For the text-containing cell, return its midpoint in [x, y] coordinate format. 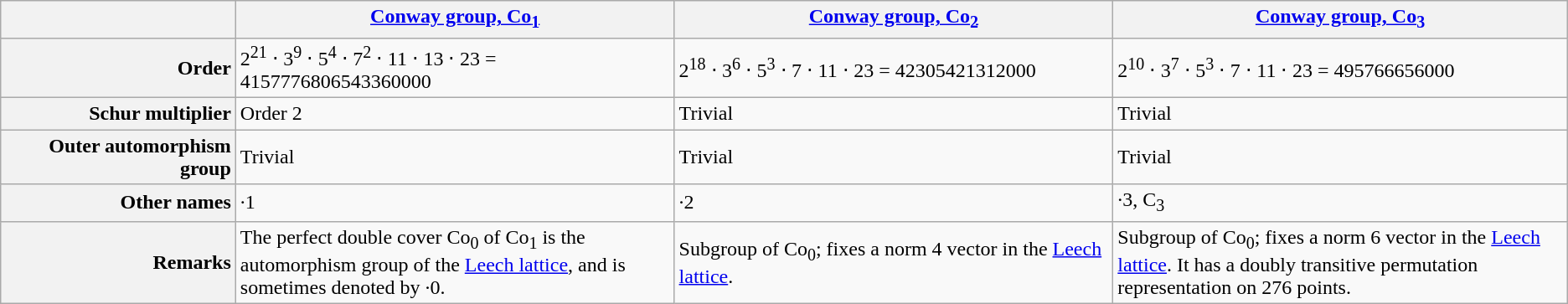
Outer automorphism group [119, 157]
221 ⋅ 39 ⋅ 54 ⋅ 72 ⋅ 11 ⋅ 13 ⋅ 23 = 4157776806543360000 [455, 68]
210 ⋅ 37 ⋅ 53 ⋅ 7 ⋅ 11 ⋅ 23 = 495766656000 [1340, 68]
Conway group, Co3 [1340, 19]
·1 [455, 203]
Schur multiplier [119, 114]
218 ⋅ 36 ⋅ 53 ⋅ 7 ⋅ 11 ⋅ 23 = 42305421312000 [894, 68]
Subgroup of Co0; fixes a norm 4 vector in the Leech lattice. [894, 262]
Order 2 [455, 114]
·2 [894, 203]
Order [119, 68]
The perfect double cover Co0 of Co1 is the automorphism group of the Leech lattice, and is sometimes denoted by ·0. [455, 262]
Other names [119, 203]
Subgroup of Co0; fixes a norm 6 vector in the Leech lattice. It has a doubly transitive permutation representation on 276 points. [1340, 262]
·3, C3 [1340, 203]
Remarks [119, 262]
Conway group, Co2 [894, 19]
Conway group, Co1 [455, 19]
